For the text-containing cell, return its midpoint in [x, y] coordinate format. 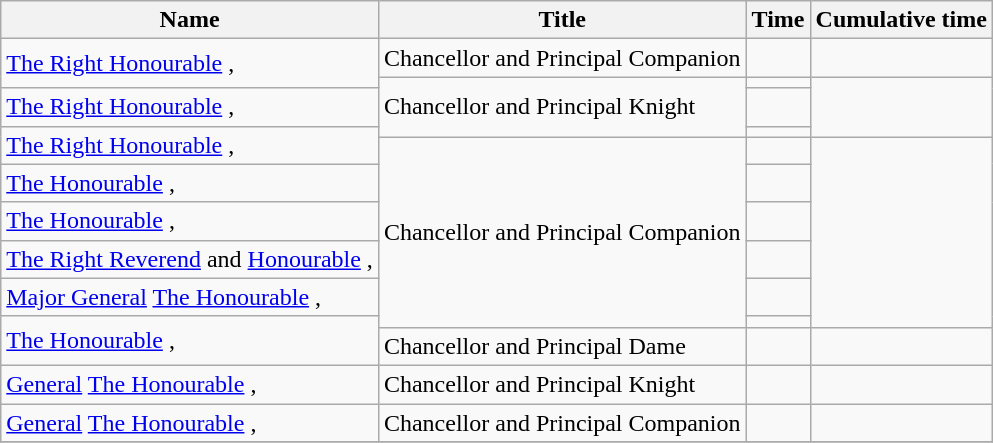
Major General The Honourable , [190, 297]
Name [190, 20]
Cumulative time [901, 20]
The Right Reverend and Honourable , [190, 259]
Chancellor and Principal Dame [562, 346]
Title [562, 20]
Time [778, 20]
